For the text-containing cell, return its midpoint in (X, Y) coordinate format. 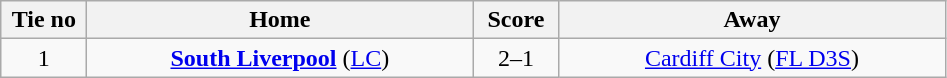
Score (516, 20)
Tie no (44, 20)
South Liverpool (LC) (280, 58)
Cardiff City (FL D3S) (752, 58)
1 (44, 58)
Away (752, 20)
2–1 (516, 58)
Home (280, 20)
